For the text-containing cell, return its midpoint in (X, Y) coordinate format. 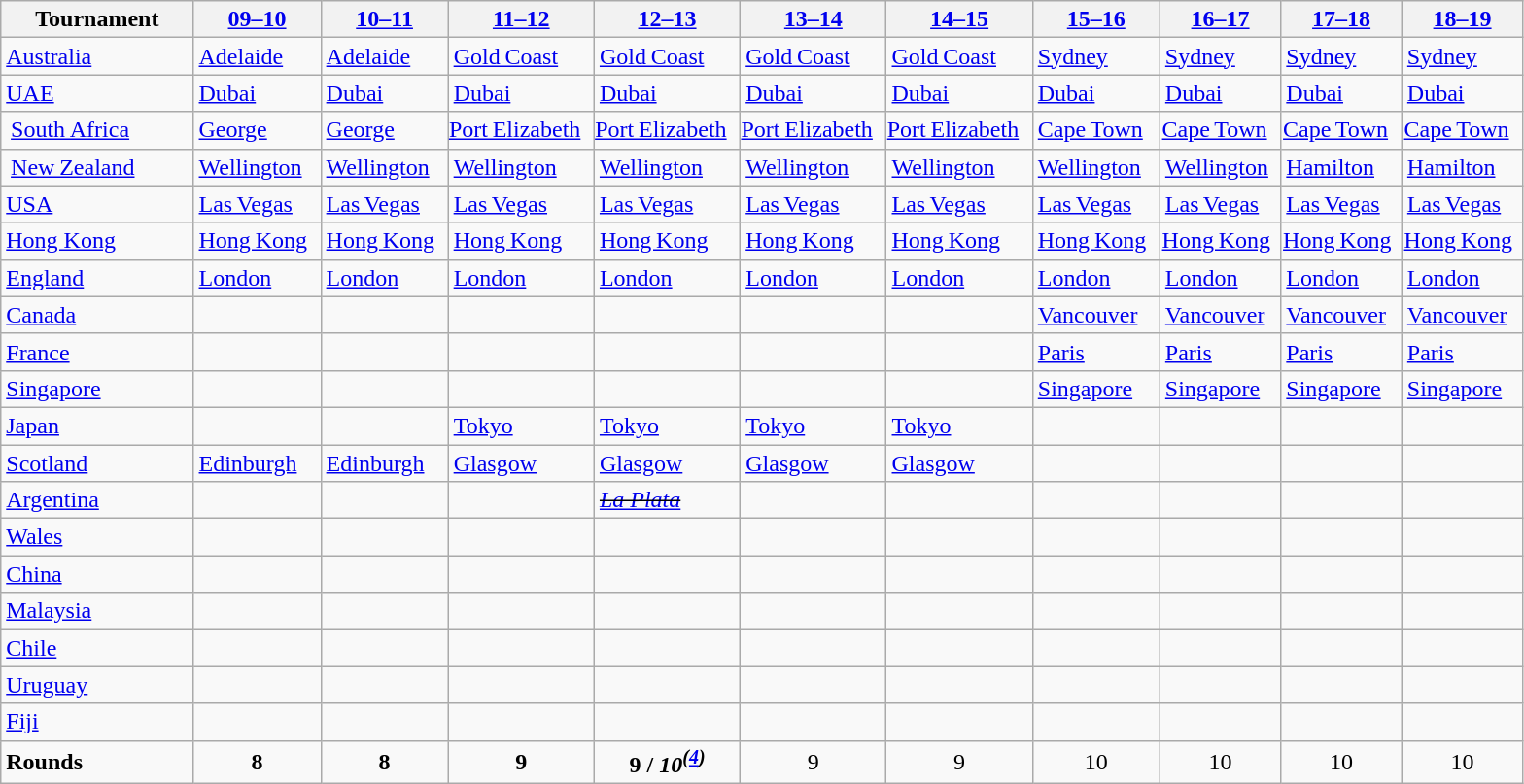
La Plata (667, 500)
England (97, 278)
USA (97, 204)
Canada (97, 315)
11–12 (521, 19)
UAE (97, 93)
France (97, 352)
Australia (97, 56)
New Zealand (97, 167)
12–13 (667, 19)
Argentina (97, 500)
13–14 (814, 19)
Uruguay (97, 685)
Tournament (97, 19)
Japan (97, 426)
China (97, 574)
18–19 (1462, 19)
9 / 10(4) (667, 762)
Scotland (97, 463)
Malaysia (97, 611)
17–18 (1341, 19)
09–10 (257, 19)
15–16 (1096, 19)
Chile (97, 648)
14–15 (959, 19)
South Africa (97, 130)
Fiji (97, 722)
Wales (97, 537)
16–17 (1220, 19)
Rounds (97, 762)
10–11 (385, 19)
